Return (X, Y) of the center of cell containing provided text 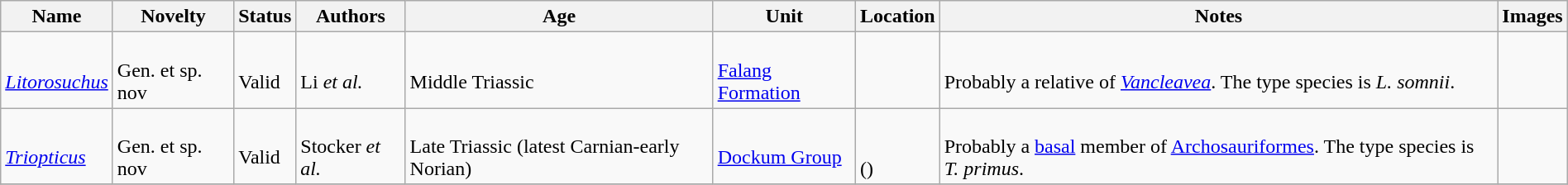
Authors (351, 17)
Li et al. (351, 70)
Notes (1219, 17)
Images (1532, 17)
Litorosuchus (57, 70)
Probably a relative of Vancleavea. The type species is L. somnii. (1219, 70)
Triopticus (57, 146)
Dockum Group (784, 146)
Status (265, 17)
Novelty (173, 17)
Late Triassic (latest Carnian-early Norian) (559, 146)
Location (897, 17)
Unit (784, 17)
Stocker et al. (351, 146)
Probably a basal member of Archosauriformes. The type species is T. primus. (1219, 146)
Falang Formation (784, 70)
Age (559, 17)
() (897, 146)
Middle Triassic (559, 70)
Name (57, 17)
